Scan for the cell matching the given text and deliver its [x, y] coordinate at center. 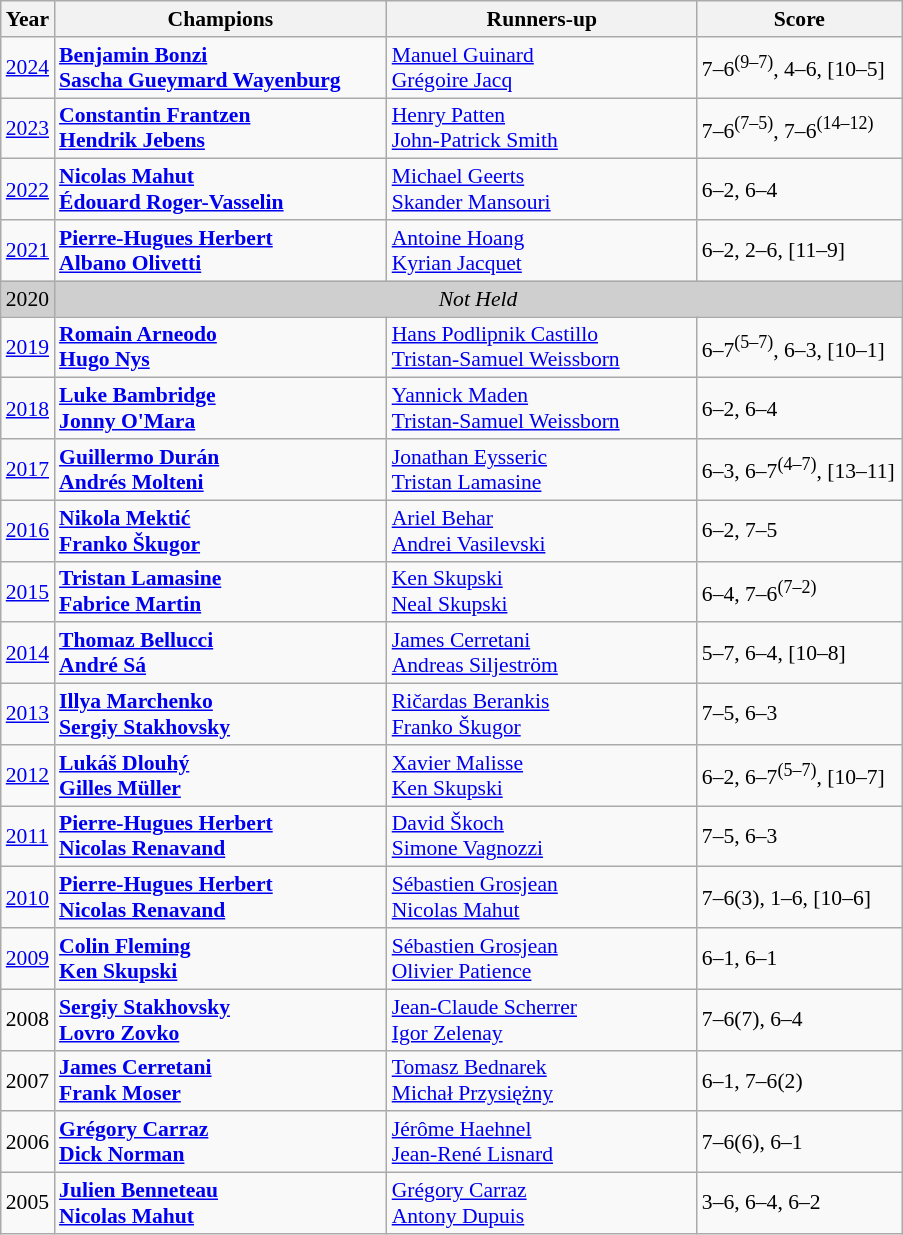
Julien Benneteau Nicolas Mahut [220, 1204]
Year [28, 19]
Xavier Malisse Ken Skupski [542, 776]
Hans Podlipnik Castillo Tristan-Samuel Weissborn [542, 348]
Luke Bambridge Jonny O'Mara [220, 408]
6–1, 6–1 [800, 958]
Sébastien Grosjean Nicolas Mahut [542, 898]
3–6, 6–4, 6–2 [800, 1204]
Grégory Carraz Antony Dupuis [542, 1204]
Not Held [478, 299]
2012 [28, 776]
2007 [28, 1080]
6–4, 7–6(7–2) [800, 592]
Tomasz Bednarek Michał Przysiężny [542, 1080]
6–2, 2–6, [11–9] [800, 250]
Jérôme Haehnel Jean-René Lisnard [542, 1142]
James Cerretani Frank Moser [220, 1080]
Jean-Claude Scherrer Igor Zelenay [542, 1020]
Illya Marchenko Sergiy Stakhovsky [220, 714]
2024 [28, 68]
Constantin Frantzen Hendrik Jebens [220, 128]
2022 [28, 190]
Sergiy Stakhovsky Lovro Zovko [220, 1020]
Manuel Guinard Grégoire Jacq [542, 68]
Ariel Behar Andrei Vasilevski [542, 530]
6–1, 7–6(2) [800, 1080]
6–7(5–7), 6–3, [10–1] [800, 348]
Pierre-Hugues Herbert Albano Olivetti [220, 250]
Ken Skupski Neal Skupski [542, 592]
Romain Arneodo Hugo Nys [220, 348]
7–6(3), 1–6, [10–6] [800, 898]
6–2, 6–7(5–7), [10–7] [800, 776]
2008 [28, 1020]
6–2, 7–5 [800, 530]
Thomaz Bellucci André Sá [220, 654]
Michael Geerts Skander Mansouri [542, 190]
Champions [220, 19]
Grégory Carraz Dick Norman [220, 1142]
James Cerretani Andreas Siljeström [542, 654]
2010 [28, 898]
2018 [28, 408]
2005 [28, 1204]
Nicolas Mahut Édouard Roger-Vasselin [220, 190]
2020 [28, 299]
David Škoch Simone Vagnozzi [542, 836]
2016 [28, 530]
2009 [28, 958]
2019 [28, 348]
2017 [28, 470]
Yannick Maden Tristan-Samuel Weissborn [542, 408]
Runners-up [542, 19]
Lukáš Dlouhý Gilles Müller [220, 776]
Ričardas Berankis Franko Škugor [542, 714]
7–6(7), 6–4 [800, 1020]
7–6(6), 6–1 [800, 1142]
5–7, 6–4, [10–8] [800, 654]
7–6(9–7), 4–6, [10–5] [800, 68]
2023 [28, 128]
6–3, 6–7(4–7), [13–11] [800, 470]
Benjamin Bonzi Sascha Gueymard Wayenburg [220, 68]
2013 [28, 714]
7–6(7–5), 7–6(14–12) [800, 128]
Colin Fleming Ken Skupski [220, 958]
Sébastien Grosjean Olivier Patience [542, 958]
2015 [28, 592]
Score [800, 19]
Antoine Hoang Kyrian Jacquet [542, 250]
Guillermo Durán Andrés Molteni [220, 470]
Nikola Mektić Franko Škugor [220, 530]
2006 [28, 1142]
2021 [28, 250]
Tristan Lamasine Fabrice Martin [220, 592]
Jonathan Eysseric Tristan Lamasine [542, 470]
Henry Patten John-Patrick Smith [542, 128]
2011 [28, 836]
2014 [28, 654]
